Return [x, y] of the center of cell containing provided text 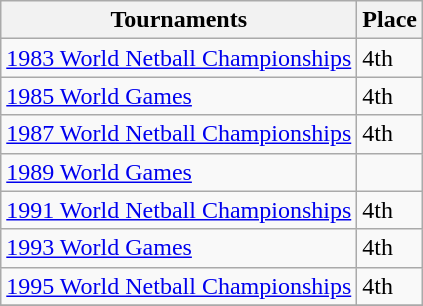
Tournaments [179, 20]
1989 World Games [179, 172]
1993 World Games [179, 248]
1991 World Netball Championships [179, 210]
Place [390, 20]
1987 World Netball Championships [179, 134]
1985 World Games [179, 96]
1983 World Netball Championships [179, 58]
1995 World Netball Championships [179, 286]
